Search for the cell housing the specified text and yield its (x, y) center coordinate. 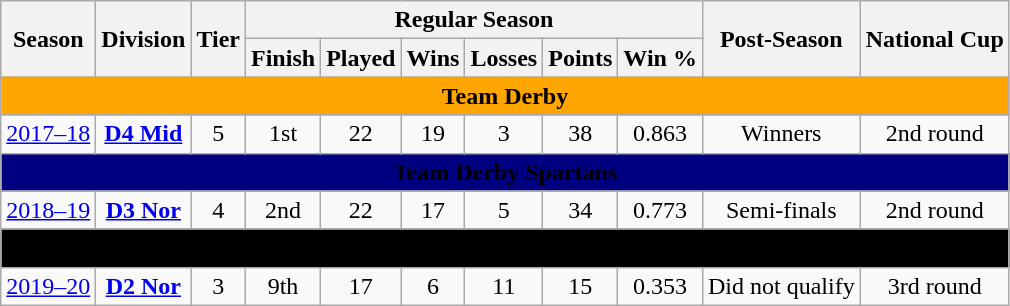
Losses (504, 58)
Played (361, 58)
1st (284, 134)
Division (144, 39)
Did not qualify (781, 286)
2018–19 (48, 210)
Team Derby (506, 96)
D2 Nor (144, 286)
34 (580, 210)
15 (580, 286)
9th (284, 286)
0.353 (660, 286)
Finish (284, 58)
Season (48, 39)
11 (504, 286)
2019–20 (48, 286)
National Cup (934, 39)
Winners (781, 134)
Win % (660, 58)
Team Derby Spartans (506, 172)
6 (433, 286)
3rd round (934, 286)
2nd (284, 210)
4 (218, 210)
38 (580, 134)
Tier (218, 39)
Derbyshire Spartans (506, 248)
0.863 (660, 134)
D3 Nor (144, 210)
Wins (433, 58)
Regular Season (474, 20)
19 (433, 134)
Semi-finals (781, 210)
Points (580, 58)
D4 Mid (144, 134)
2017–18 (48, 134)
0.773 (660, 210)
Post-Season (781, 39)
